Locate the cell with the specified text and output its [X, Y] center coordinate. 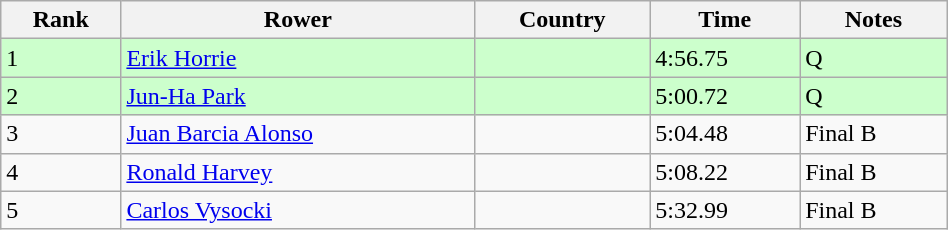
5:00.72 [725, 96]
Jun-Ha Park [298, 96]
3 [61, 134]
5:08.22 [725, 172]
Carlos Vysocki [298, 210]
5:32.99 [725, 210]
5 [61, 210]
Time [725, 20]
Country [562, 20]
4:56.75 [725, 58]
Notes [874, 20]
2 [61, 96]
Ronald Harvey [298, 172]
5:04.48 [725, 134]
Erik Horrie [298, 58]
1 [61, 58]
Rower [298, 20]
Rank [61, 20]
4 [61, 172]
Juan Barcia Alonso [298, 134]
